Detect which cell encompasses the target text, then output its [X, Y] center coordinate. 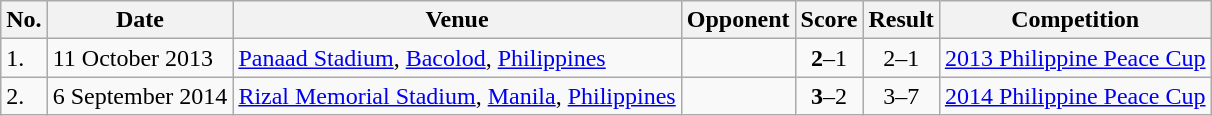
3–7 [901, 96]
No. [24, 20]
Venue [457, 20]
3–2 [829, 96]
6 September 2014 [140, 96]
11 October 2013 [140, 58]
Competition [1075, 20]
Result [901, 20]
2013 Philippine Peace Cup [1075, 58]
1. [24, 58]
Panaad Stadium, Bacolod, Philippines [457, 58]
Opponent [738, 20]
2. [24, 96]
Date [140, 20]
Score [829, 20]
Rizal Memorial Stadium, Manila, Philippines [457, 96]
2014 Philippine Peace Cup [1075, 96]
